Scan for the cell matching the given text and deliver its [X, Y] coordinate at center. 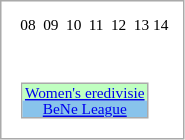
BeNe League [84, 108]
Women's eredivisie [84, 92]
11 [96, 24]
12 [118, 24]
10 [74, 24]
14 [160, 24]
13 [142, 24]
08 [28, 24]
09 [50, 24]
